Extract the [x, y] coordinate from the center of the cell holding the provided text.  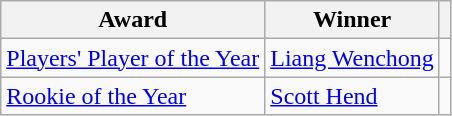
Liang Wenchong [352, 58]
Rookie of the Year [133, 96]
Award [133, 20]
Winner [352, 20]
Scott Hend [352, 96]
Players' Player of the Year [133, 58]
